For the text-containing cell, return its midpoint in [x, y] coordinate format. 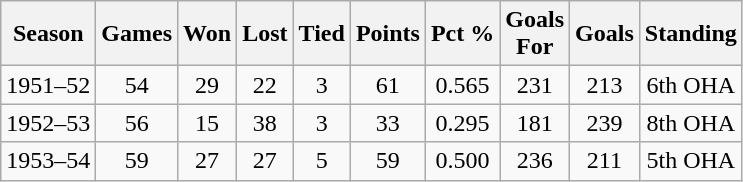
33 [388, 123]
181 [535, 123]
1953–54 [48, 161]
1952–53 [48, 123]
0.565 [462, 85]
Goals [605, 34]
Pct % [462, 34]
GoalsFor [535, 34]
Points [388, 34]
0.295 [462, 123]
1951–52 [48, 85]
38 [265, 123]
54 [137, 85]
236 [535, 161]
Games [137, 34]
Standing [690, 34]
Lost [265, 34]
5th OHA [690, 161]
5 [322, 161]
239 [605, 123]
6th OHA [690, 85]
29 [208, 85]
8th OHA [690, 123]
231 [535, 85]
Tied [322, 34]
56 [137, 123]
Won [208, 34]
Season [48, 34]
0.500 [462, 161]
213 [605, 85]
211 [605, 161]
61 [388, 85]
22 [265, 85]
15 [208, 123]
